Capture the cell that displays the provided text and extract its [x, y] central coordinate. 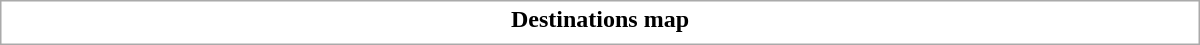
Destinations map [600, 19]
